Locate the cell with the specified text and output its (X, Y) center coordinate. 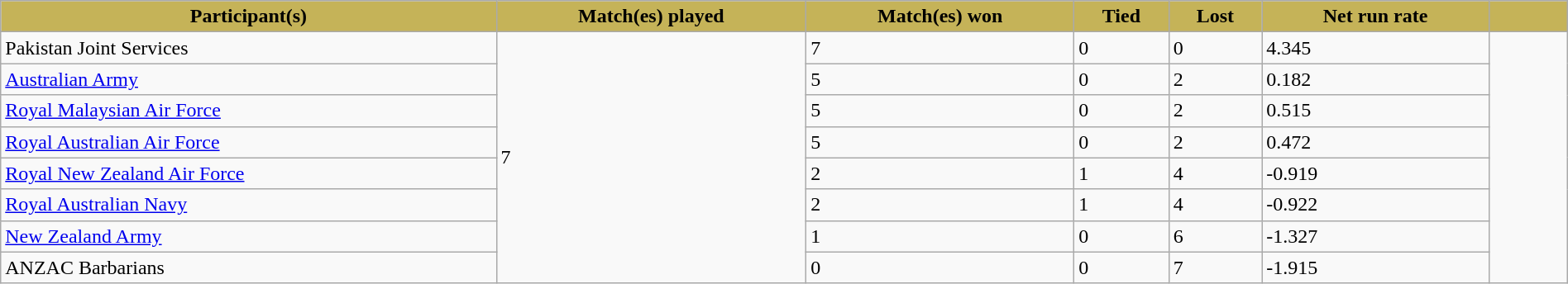
-0.919 (1376, 173)
Match(es) won (940, 17)
Tied (1121, 17)
Participant(s) (248, 17)
Pakistan Joint Services (248, 48)
Royal New Zealand Air Force (248, 173)
Australian Army (248, 79)
Net run rate (1376, 17)
-1.915 (1376, 267)
0.182 (1376, 79)
-0.922 (1376, 205)
6 (1216, 236)
Royal Australian Air Force (248, 142)
Match(es) played (652, 17)
ANZAC Barbarians (248, 267)
-1.327 (1376, 236)
0.515 (1376, 111)
0.472 (1376, 142)
Royal Malaysian Air Force (248, 111)
Royal Australian Navy (248, 205)
New Zealand Army (248, 236)
Lost (1216, 17)
4.345 (1376, 48)
